Return (X, Y) of the center of cell containing provided text 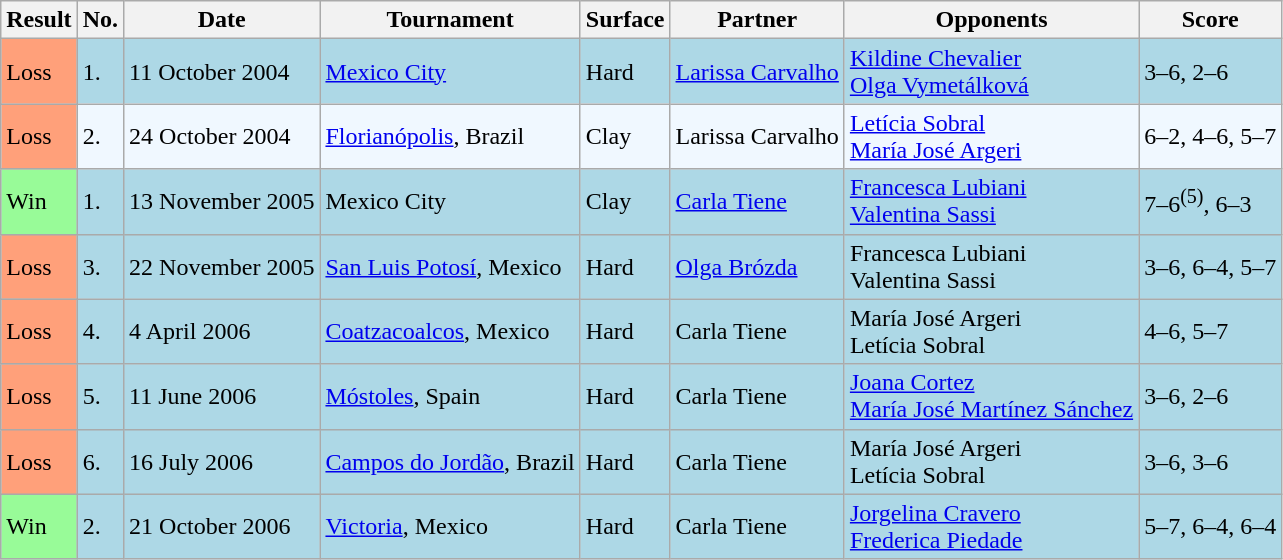
Olga Brózda (757, 266)
6. (100, 462)
Joana Cortez María José Martínez Sánchez (991, 396)
3–6, 6–4, 5–7 (1210, 266)
4. (100, 332)
Kildine Chevalier Olga Vymetálková (991, 72)
Florianópolis, Brazil (450, 136)
No. (100, 20)
Partner (757, 20)
11 June 2006 (222, 396)
3. (100, 266)
21 October 2006 (222, 526)
5. (100, 396)
22 November 2005 (222, 266)
3–6, 3–6 (1210, 462)
7–6(5), 6–3 (1210, 202)
16 July 2006 (222, 462)
Coatzacoalcos, Mexico (450, 332)
Result (39, 20)
Date (222, 20)
Letícia Sobral María José Argeri (991, 136)
11 October 2004 (222, 72)
4–6, 5–7 (1210, 332)
Victoria, Mexico (450, 526)
Opponents (991, 20)
San Luis Potosí, Mexico (450, 266)
Surface (625, 20)
6–2, 4–6, 5–7 (1210, 136)
24 October 2004 (222, 136)
5–7, 6–4, 6–4 (1210, 526)
4 April 2006 (222, 332)
13 November 2005 (222, 202)
Score (1210, 20)
Móstoles, Spain (450, 396)
Campos do Jordão, Brazil (450, 462)
Tournament (450, 20)
Jorgelina Cravero Frederica Piedade (991, 526)
